For the text-containing cell, return its midpoint in (x, y) coordinate format. 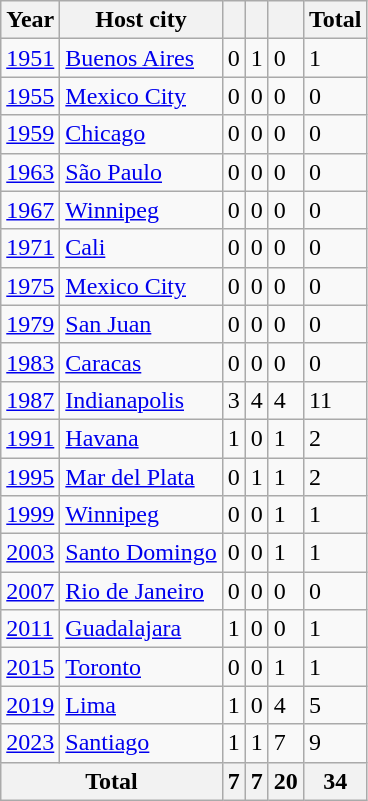
Year (30, 20)
Mar del Plata (141, 477)
9 (335, 743)
Toronto (141, 667)
Chicago (141, 134)
Rio de Janeiro (141, 591)
San Juan (141, 324)
1987 (30, 400)
1975 (30, 286)
1979 (30, 324)
Buenos Aires (141, 58)
Guadalajara (141, 629)
1999 (30, 515)
1991 (30, 438)
São Paulo (141, 172)
2003 (30, 553)
2007 (30, 591)
20 (286, 781)
1971 (30, 248)
Havana (141, 438)
2023 (30, 743)
2019 (30, 705)
1959 (30, 134)
2015 (30, 667)
Santiago (141, 743)
3 (234, 400)
1983 (30, 362)
Lima (141, 705)
34 (335, 781)
1963 (30, 172)
Indianapolis (141, 400)
2011 (30, 629)
Santo Domingo (141, 553)
Cali (141, 248)
Host city (141, 20)
1951 (30, 58)
1955 (30, 96)
1967 (30, 210)
5 (335, 705)
Caracas (141, 362)
1995 (30, 477)
11 (335, 400)
